Return the [x, y] coordinate for the center point of the cell that contains the specified text.  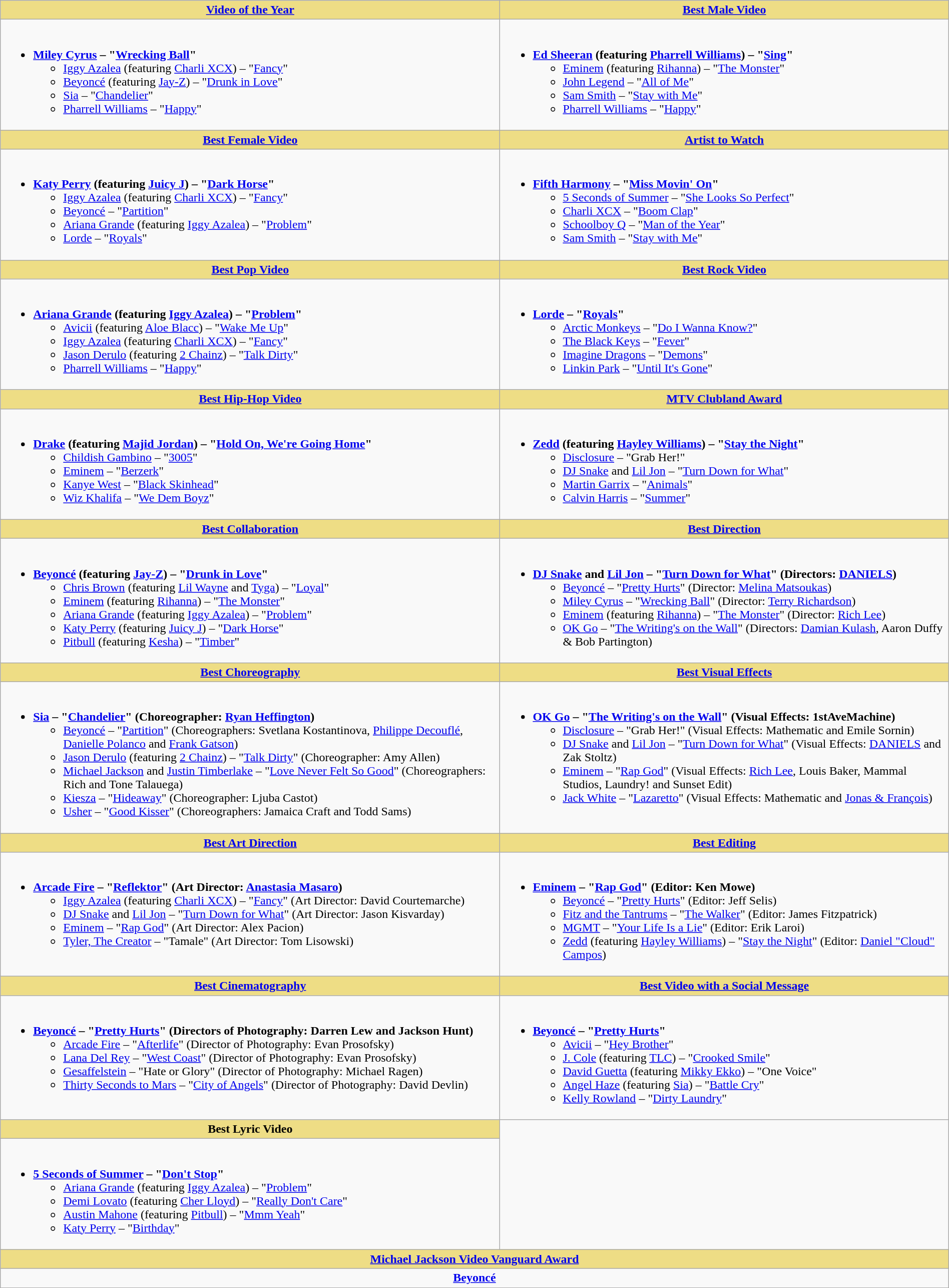
Best Cinematography [250, 986]
Video of the Year [250, 10]
Best Choreography [250, 672]
Best Female Video [250, 140]
Best Rock Video [724, 269]
Best Lyric Video [250, 1129]
Best Male Video [724, 10]
Best Hip-Hop Video [250, 399]
Best Pop Video [250, 269]
Lorde – "Royals"Arctic Monkeys – "Do I Wanna Know?"The Black Keys – "Fever"Imagine Dragons – "Demons"Linkin Park – "Until It's Gone" [724, 335]
Best Visual Effects [724, 672]
Best Art Direction [250, 843]
Best Editing [724, 843]
MTV Clubland Award [724, 399]
Beyoncé [474, 1278]
Best Collaboration [250, 529]
Best Direction [724, 529]
Best Video with a Social Message [724, 986]
Michael Jackson Video Vanguard Award [474, 1259]
Artist to Watch [724, 140]
